For the text-containing cell, return its midpoint in [X, Y] coordinate format. 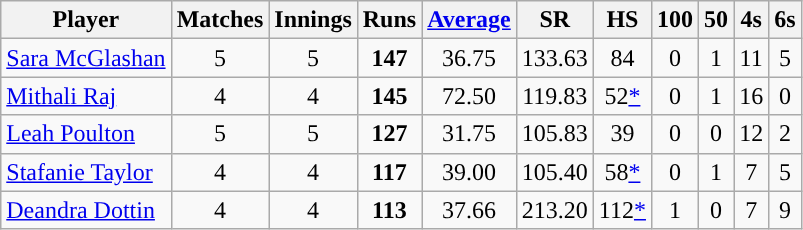
HS [622, 20]
Mithali Raj [86, 96]
127 [389, 134]
52* [622, 96]
37.66 [470, 210]
Player [86, 20]
72.50 [470, 96]
Innings [313, 20]
Runs [389, 20]
31.75 [470, 134]
50 [716, 20]
119.83 [554, 96]
39 [622, 134]
Deandra Dottin [86, 210]
Stafanie Taylor [86, 172]
100 [674, 20]
4s [752, 20]
147 [389, 58]
11 [752, 58]
113 [389, 210]
Sara McGlashan [86, 58]
105.83 [554, 134]
6s [785, 20]
84 [622, 58]
Leah Poulton [86, 134]
112* [622, 210]
9 [785, 210]
Matches [220, 20]
39.00 [470, 172]
133.63 [554, 58]
145 [389, 96]
12 [752, 134]
Average [470, 20]
36.75 [470, 58]
213.20 [554, 210]
2 [785, 134]
58* [622, 172]
16 [752, 96]
SR [554, 20]
117 [389, 172]
105.40 [554, 172]
